Scan for the cell matching the given text and deliver its [X, Y] coordinate at center. 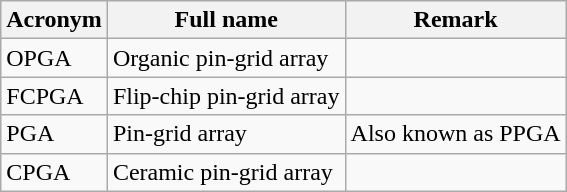
Pin-grid array [226, 134]
Acronym [54, 20]
Flip-chip pin-grid array [226, 96]
CPGA [54, 172]
Remark [456, 20]
OPGA [54, 58]
Ceramic pin-grid array [226, 172]
PGA [54, 134]
Organic pin-grid array [226, 58]
Also known as PPGA [456, 134]
FCPGA [54, 96]
Full name [226, 20]
